Search for the cell housing the specified text and yield its [x, y] center coordinate. 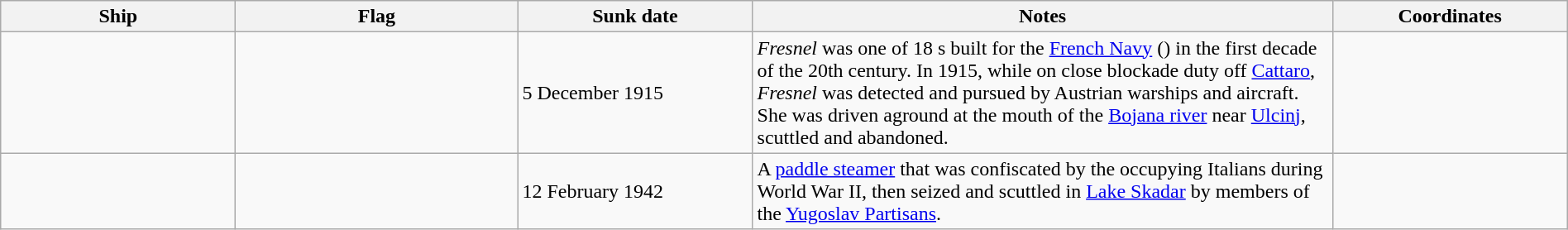
Sunk date [635, 17]
12 February 1942 [635, 191]
Flag [377, 17]
Notes [1042, 17]
Coordinates [1450, 17]
Ship [118, 17]
5 December 1915 [635, 93]
